Search for the cell housing the specified text and yield its (x, y) center coordinate. 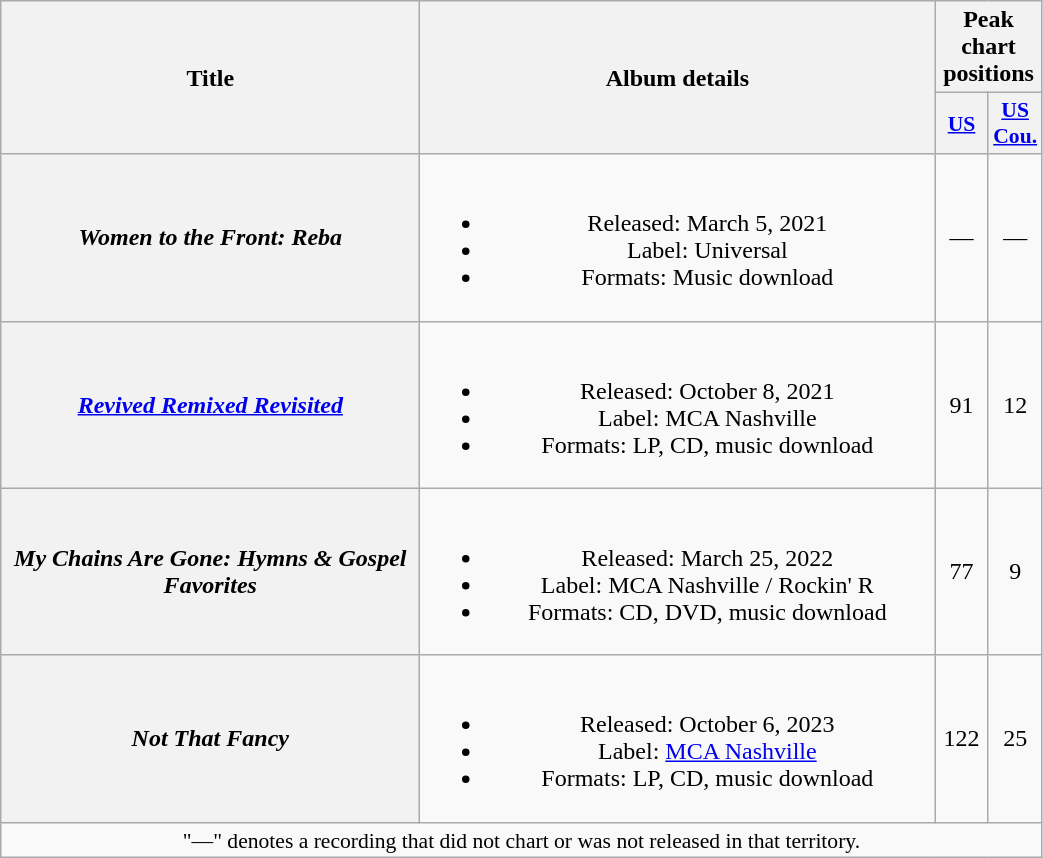
77 (962, 572)
Released: March 5, 2021Label: UniversalFormats: Music download (678, 238)
Released: March 25, 2022Label: MCA Nashville / Rockin' RFormats: CD, DVD, music download (678, 572)
12 (1015, 404)
"—" denotes a recording that did not chart or was not released in that territory. (522, 840)
25 (1015, 738)
122 (962, 738)
Revived Remixed Revisited (210, 404)
91 (962, 404)
Not That Fancy (210, 738)
USCou. (1015, 124)
Title (210, 78)
Released: October 6, 2023Label: MCA NashvilleFormats: LP, CD, music download (678, 738)
9 (1015, 572)
My Chains Are Gone: Hymns & Gospel Favorites (210, 572)
US (962, 124)
Peak chartpositions (988, 47)
Album details (678, 78)
Released: October 8, 2021Label: MCA NashvilleFormats: LP, CD, music download (678, 404)
Women to the Front: Reba (210, 238)
